Output the [x, y] coordinate of the center of the cell containing the given text.  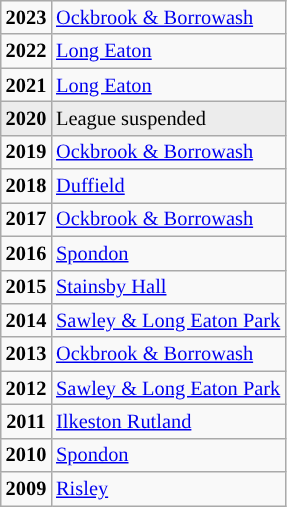
2019 [26, 152]
2014 [26, 320]
League suspended [168, 118]
2012 [26, 388]
2016 [26, 253]
Ilkeston Rutland [168, 421]
Stainsby Hall [168, 287]
2023 [26, 17]
2009 [26, 489]
2011 [26, 421]
2010 [26, 455]
2013 [26, 354]
2020 [26, 118]
Risley [168, 489]
2017 [26, 219]
2015 [26, 287]
2018 [26, 186]
2022 [26, 51]
2021 [26, 85]
Duffield [168, 186]
